From the cell containing the given text, extract its center point as (X, Y) coordinate. 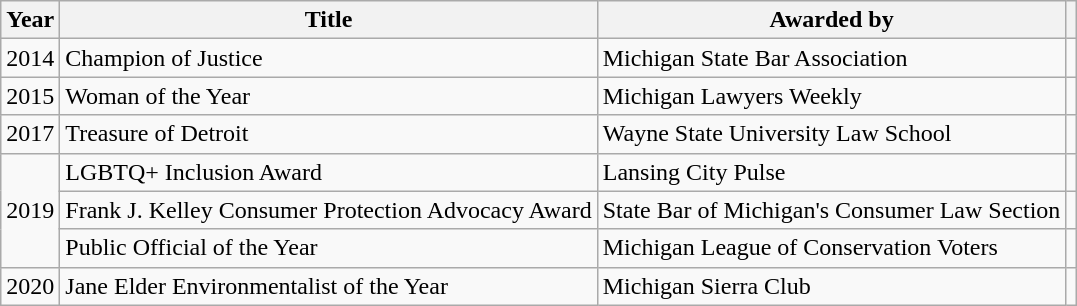
2020 (30, 286)
2014 (30, 58)
2019 (30, 210)
State Bar of Michigan's Consumer Law Section (832, 210)
Michigan Lawyers Weekly (832, 96)
Jane Elder Environmentalist of the Year (328, 286)
Woman of the Year (328, 96)
Wayne State University Law School (832, 134)
Michigan State Bar Association (832, 58)
Frank J. Kelley Consumer Protection Advocacy Award (328, 210)
Lansing City Pulse (832, 172)
Public Official of the Year (328, 248)
Title (328, 20)
Year (30, 20)
Treasure of Detroit (328, 134)
Awarded by (832, 20)
Champion of Justice (328, 58)
Michigan League of Conservation Voters (832, 248)
Michigan Sierra Club (832, 286)
2015 (30, 96)
2017 (30, 134)
LGBTQ+ Inclusion Award (328, 172)
